Extract the (X, Y) coordinate from the center of the cell holding the provided text.  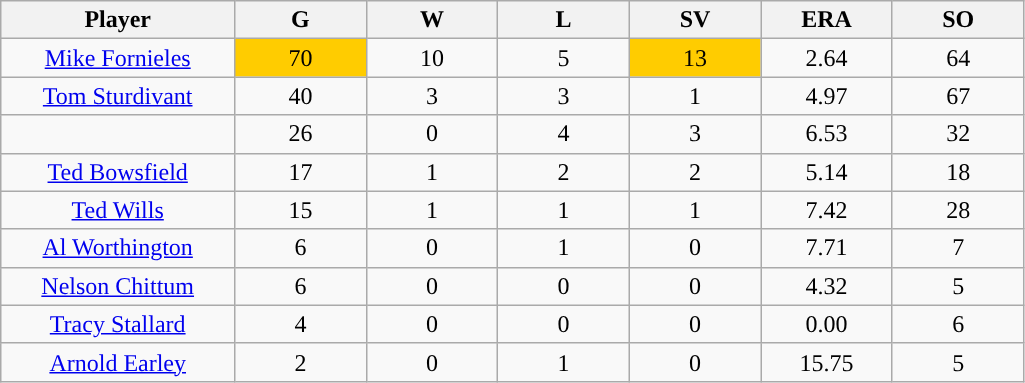
64 (958, 58)
Mike Fornieles (118, 58)
Nelson Chittum (118, 286)
32 (958, 134)
10 (432, 58)
4.32 (827, 286)
Ted Bowsfield (118, 172)
Player (118, 20)
26 (301, 134)
67 (958, 96)
Al Worthington (118, 248)
7.71 (827, 248)
Tom Sturdivant (118, 96)
6.53 (827, 134)
L (564, 20)
0.00 (827, 324)
G (301, 20)
Arnold Earley (118, 362)
13 (695, 58)
Ted Wills (118, 210)
15 (301, 210)
4.97 (827, 96)
70 (301, 58)
40 (301, 96)
7.42 (827, 210)
5.14 (827, 172)
18 (958, 172)
Tracy Stallard (118, 324)
7 (958, 248)
SO (958, 20)
W (432, 20)
15.75 (827, 362)
SV (695, 20)
2.64 (827, 58)
17 (301, 172)
28 (958, 210)
ERA (827, 20)
